Scan for the cell matching the given text and deliver its [X, Y] coordinate at center. 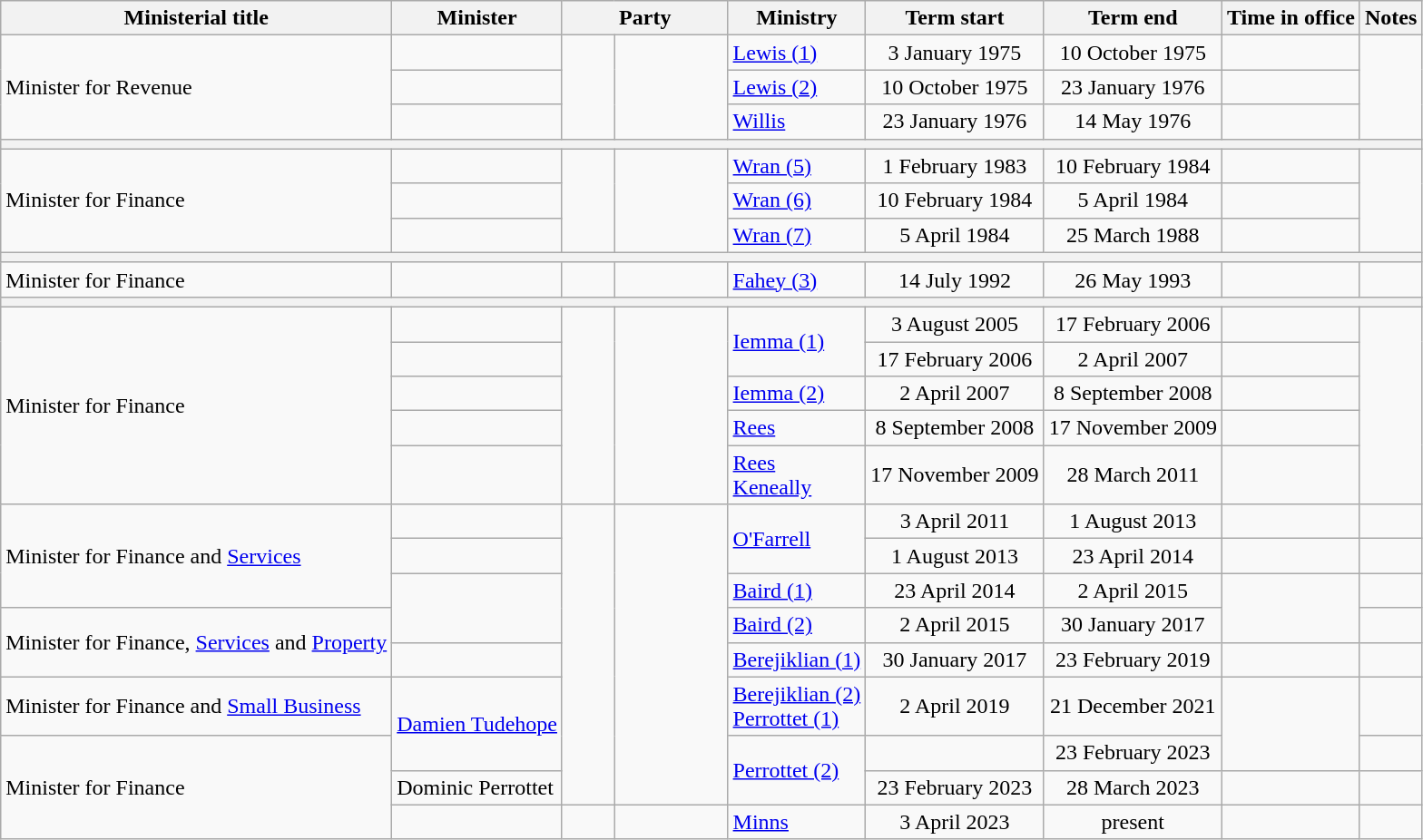
Rees [797, 428]
2 April 2019 [955, 706]
28 March 2023 [1133, 787]
Wran (5) [797, 166]
21 December 2021 [1133, 706]
Notes [1390, 18]
25 March 1988 [1133, 235]
Lewis (2) [797, 87]
Iemma (2) [797, 394]
Time in office [1291, 18]
ReesKeneally [797, 475]
14 May 1976 [1133, 122]
O'Farrell [797, 539]
1 February 1983 [955, 166]
Willis [797, 122]
Perrottet (2) [797, 770]
3 August 2005 [955, 324]
Wran (6) [797, 200]
Berejiklian (2)Perrottet (1) [797, 706]
3 April 2011 [955, 522]
23 February 2019 [1133, 659]
present [1133, 822]
28 March 2011 [1133, 475]
Minister for Finance and Services [196, 556]
Ministry [797, 18]
3 April 2023 [955, 822]
26 May 1993 [1133, 279]
Iemma (1) [797, 341]
Term start [955, 18]
Term end [1133, 18]
Party [644, 18]
Minns [797, 822]
Minister [477, 18]
Minister for Revenue [196, 87]
Lewis (1) [797, 53]
Fahey (3) [797, 279]
Baird (2) [797, 625]
Baird (1) [797, 591]
Minister for Finance and Small Business [196, 706]
Ministerial title [196, 18]
Minister for Finance, Services and Property [196, 642]
Wran (7) [797, 235]
14 July 1992 [955, 279]
3 January 1975 [955, 53]
Berejiklian (1) [797, 659]
Damien Tudehope [477, 724]
Dominic Perrottet [477, 787]
